Find where the given text appears and provide that cell's center as (X, Y) coordinate. 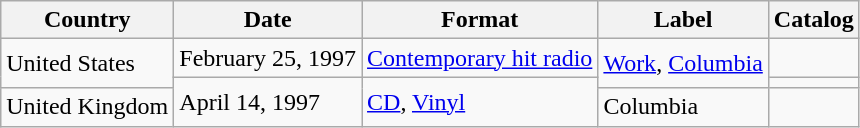
Catalog (814, 20)
Label (683, 20)
Country (88, 20)
United Kingdom (88, 107)
February 25, 1997 (268, 58)
United States (88, 64)
Date (268, 20)
Format (480, 20)
April 14, 1997 (268, 102)
Contemporary hit radio (480, 58)
Columbia (683, 107)
Work, Columbia (683, 64)
CD, Vinyl (480, 102)
